Return the [x, y] coordinate for the center point of the cell that contains the specified text.  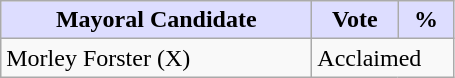
% [426, 20]
Acclaimed [383, 58]
Vote [355, 20]
Mayoral Candidate [156, 20]
Morley Forster (X) [156, 58]
